Provide the (X, Y) coordinate of the cell's center where the given text is located.  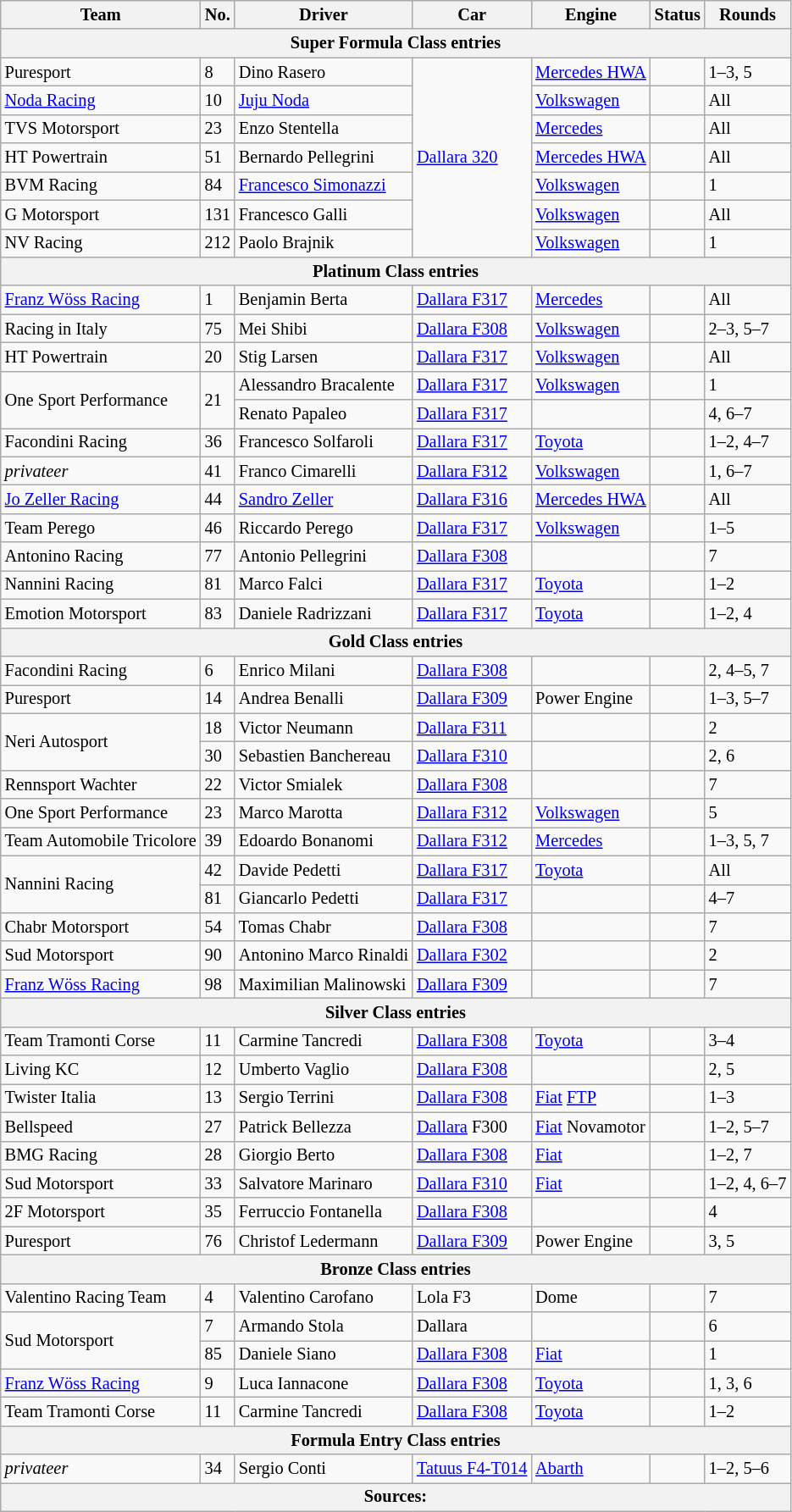
85 (218, 1354)
Emotion Motorsport (101, 613)
Dallara F302 (472, 955)
Formula Entry Class entries (396, 1440)
4, 6–7 (747, 414)
Andrea Benalli (324, 699)
Fiat FTP (590, 1098)
1–2, 4, 6–7 (747, 1183)
Rennsport Wachter (101, 784)
Francesco Solfaroli (324, 442)
Noda Racing (101, 100)
1, 3, 6 (747, 1383)
14 (218, 699)
30 (218, 756)
21 (218, 400)
Edoardo Bonanomi (324, 841)
Sources: (396, 1497)
Sergio Terrini (324, 1098)
2–3, 5–7 (747, 329)
77 (218, 557)
Bernardo Pellegrini (324, 158)
33 (218, 1183)
Chabr Motorsport (101, 927)
Giorgio Berto (324, 1155)
Dallara 320 (472, 158)
Jo Zeller Racing (101, 499)
1–5 (747, 528)
131 (218, 214)
Enrico Milani (324, 670)
44 (218, 499)
84 (218, 186)
1–3, 5–7 (747, 699)
1–2, 4–7 (747, 442)
TVS Motorsport (101, 129)
Lola F3 (472, 1298)
Salvatore Marinaro (324, 1183)
Daniele Siano (324, 1354)
Neri Autosport (101, 742)
1–2, 5–6 (747, 1469)
2, 5 (747, 1070)
10 (218, 100)
Sebastien Banchereau (324, 756)
Dallara F316 (472, 499)
Dino Rasero (324, 72)
13 (218, 1098)
Team Perego (101, 528)
Tatuus F4-T014 (472, 1469)
1–3 (747, 1098)
1–3, 5 (747, 72)
2F Motorsport (101, 1212)
Enzo Stentella (324, 129)
Bellspeed (101, 1127)
28 (218, 1155)
Juju Noda (324, 100)
Twister Italia (101, 1098)
1–2, 7 (747, 1155)
Luca Iannacone (324, 1383)
2, 6 (747, 756)
54 (218, 927)
Fiat Novamotor (590, 1127)
Antonio Pellegrini (324, 557)
22 (218, 784)
Rounds (747, 14)
Giancarlo Pedetti (324, 899)
Car (472, 14)
Living KC (101, 1070)
12 (218, 1070)
8 (218, 72)
9 (218, 1383)
1, 6–7 (747, 471)
5 (747, 813)
Francesco Galli (324, 214)
Mei Shibi (324, 329)
Super Formula Class entries (396, 43)
Driver (324, 14)
Dome (590, 1298)
Valentino Racing Team (101, 1298)
Renato Papaleo (324, 414)
Dallara F311 (472, 728)
BVM Racing (101, 186)
27 (218, 1127)
Francesco Simonazzi (324, 186)
36 (218, 442)
Dallara (472, 1326)
Patrick Bellezza (324, 1127)
75 (218, 329)
Benjamin Berta (324, 300)
Victor Neumann (324, 728)
NV Racing (101, 243)
90 (218, 955)
83 (218, 613)
Platinum Class entries (396, 271)
1–2, 4 (747, 613)
Marco Marotta (324, 813)
18 (218, 728)
Ferruccio Fontanella (324, 1212)
Umberto Vaglio (324, 1070)
BMG Racing (101, 1155)
Bronze Class entries (396, 1269)
Riccardo Perego (324, 528)
1–3, 5, 7 (747, 841)
Status (678, 14)
Marco Falci (324, 584)
42 (218, 870)
Racing in Italy (101, 329)
Engine (590, 14)
46 (218, 528)
34 (218, 1469)
Paolo Brajnik (324, 243)
Victor Smialek (324, 784)
Silver Class entries (396, 1012)
No. (218, 14)
35 (218, 1212)
39 (218, 841)
Team (101, 14)
Alessandro Bracalente (324, 385)
Davide Pedetti (324, 870)
G Motorsport (101, 214)
Sergio Conti (324, 1469)
4–7 (747, 899)
Daniele Radrizzani (324, 613)
Abarth (590, 1469)
Antonino Racing (101, 557)
Maximilian Malinowski (324, 984)
98 (218, 984)
Antonino Marco Rinaldi (324, 955)
41 (218, 471)
212 (218, 243)
2, 4–5, 7 (747, 670)
Franco Cimarelli (324, 471)
Team Automobile Tricolore (101, 841)
51 (218, 158)
1–2, 5–7 (747, 1127)
20 (218, 357)
76 (218, 1241)
Tomas Chabr (324, 927)
Christof Ledermann (324, 1241)
Armando Stola (324, 1326)
Stig Larsen (324, 357)
3–4 (747, 1041)
Gold Class entries (396, 642)
3, 5 (747, 1241)
Valentino Carofano (324, 1298)
Sandro Zeller (324, 499)
Dallara F300 (472, 1127)
